Determine the (X, Y) coordinate at the center of the cell enclosing the given text.  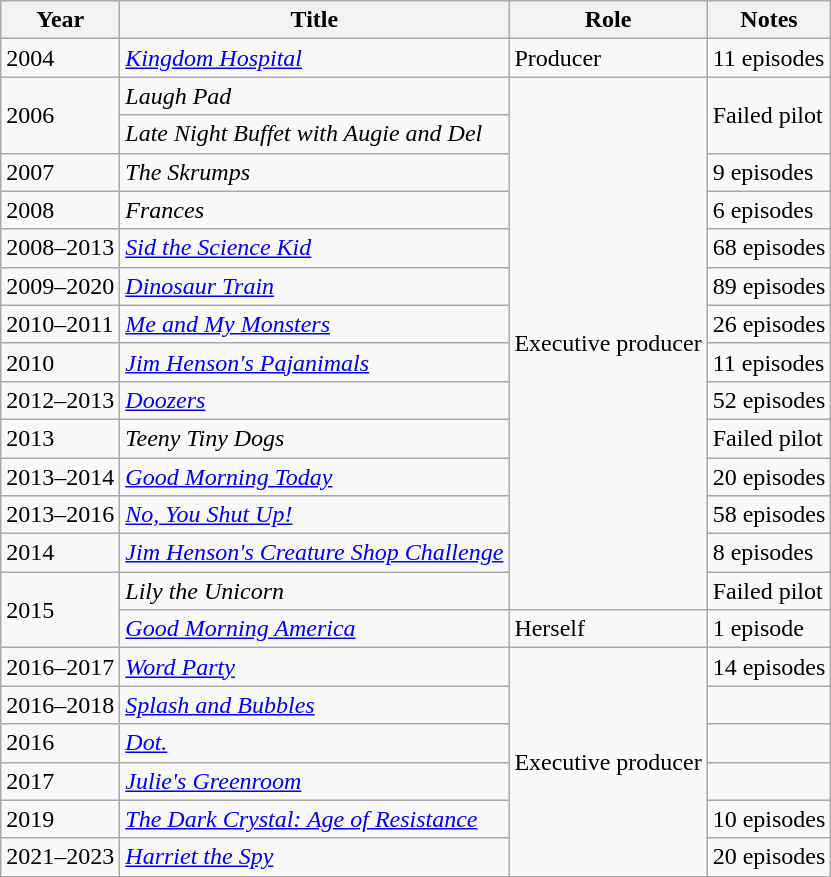
52 episodes (769, 400)
No, You Shut Up! (314, 515)
2012–2013 (60, 400)
2021–2023 (60, 857)
2008–2013 (60, 248)
9 episodes (769, 172)
Late Night Buffet with Augie and Del (314, 134)
Sid the Science Kid (314, 248)
2013–2014 (60, 477)
Doozers (314, 400)
Dot. (314, 743)
Splash and Bubbles (314, 705)
Dinosaur Train (314, 286)
Me and My Monsters (314, 324)
Julie's Greenroom (314, 781)
Title (314, 20)
2016–2017 (60, 667)
Good Morning America (314, 629)
Teeny Tiny Dogs (314, 438)
10 episodes (769, 819)
2013 (60, 438)
The Dark Crystal: Age of Resistance (314, 819)
Laugh Pad (314, 96)
58 episodes (769, 515)
2016–2018 (60, 705)
2004 (60, 58)
6 episodes (769, 210)
26 episodes (769, 324)
Good Morning Today (314, 477)
2010–2011 (60, 324)
Herself (608, 629)
Lily the Unicorn (314, 591)
Notes (769, 20)
The Skrumps (314, 172)
2006 (60, 115)
2009–2020 (60, 286)
Role (608, 20)
Producer (608, 58)
Jim Henson's Creature Shop Challenge (314, 553)
Jim Henson's Pajanimals (314, 362)
Harriet the Spy (314, 857)
Kingdom Hospital (314, 58)
2017 (60, 781)
1 episode (769, 629)
Year (60, 20)
2008 (60, 210)
2015 (60, 610)
68 episodes (769, 248)
2019 (60, 819)
14 episodes (769, 667)
2007 (60, 172)
Frances (314, 210)
89 episodes (769, 286)
2010 (60, 362)
2013–2016 (60, 515)
2016 (60, 743)
Word Party (314, 667)
2014 (60, 553)
8 episodes (769, 553)
